Return (x, y) of the center of cell containing provided text 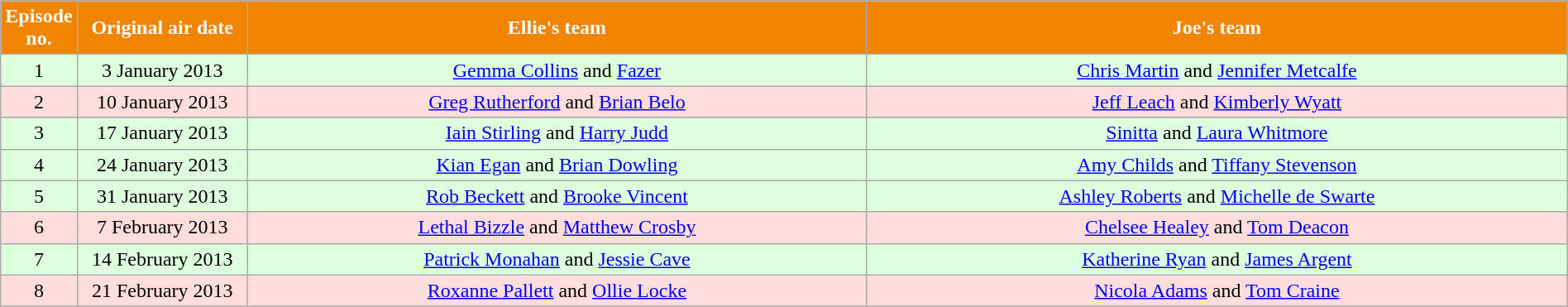
3 (39, 133)
14 February 2013 (162, 259)
Gemma Collins and Fazer (557, 70)
Jeff Leach and Kimberly Wyatt (1217, 102)
4 (39, 165)
Ellie's team (557, 28)
8 (39, 290)
Chris Martin and Jennifer Metcalfe (1217, 70)
7 February 2013 (162, 228)
Rob Beckett and Brooke Vincent (557, 196)
7 (39, 259)
Original air date (162, 28)
Greg Rutherford and Brian Belo (557, 102)
Roxanne Pallett and Ollie Locke (557, 290)
Joe's team (1217, 28)
Lethal Bizzle and Matthew Crosby (557, 228)
31 January 2013 (162, 196)
Chelsee Healey and Tom Deacon (1217, 228)
5 (39, 196)
21 February 2013 (162, 290)
Nicola Adams and Tom Craine (1217, 290)
17 January 2013 (162, 133)
Episodeno. (39, 28)
3 January 2013 (162, 70)
6 (39, 228)
Katherine Ryan and James Argent (1217, 259)
Sinitta and Laura Whitmore (1217, 133)
Amy Childs and Tiffany Stevenson (1217, 165)
1 (39, 70)
24 January 2013 (162, 165)
Kian Egan and Brian Dowling (557, 165)
2 (39, 102)
Ashley Roberts and Michelle de Swarte (1217, 196)
10 January 2013 (162, 102)
Patrick Monahan and Jessie Cave (557, 259)
Iain Stirling and Harry Judd (557, 133)
